Output the [x, y] coordinate of the center of the cell containing the given text.  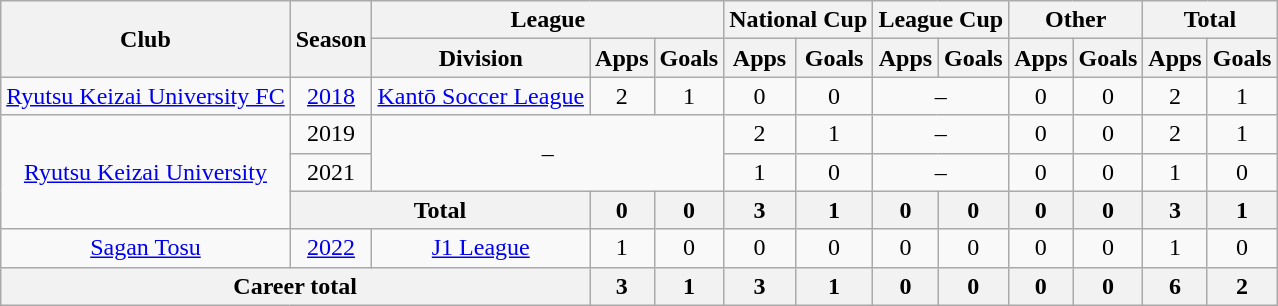
Career total [296, 286]
6 [1175, 286]
2018 [331, 96]
Division [481, 58]
Sagan Tosu [146, 248]
Ryutsu Keizai University [146, 172]
Club [146, 39]
League [548, 20]
League Cup [941, 20]
Season [331, 39]
2021 [331, 172]
Kantō Soccer League [481, 96]
J1 League [481, 248]
2019 [331, 134]
2022 [331, 248]
Ryutsu Keizai University FC [146, 96]
Other [1076, 20]
National Cup [798, 20]
